Locate the cell with the specified text and output its [x, y] center coordinate. 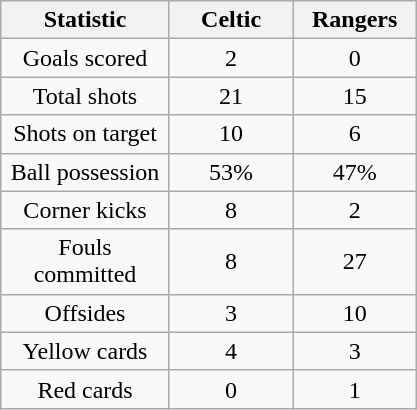
Offsides [86, 313]
Rangers [355, 20]
27 [355, 262]
Red cards [86, 389]
Celtic [231, 20]
Fouls committed [86, 262]
4 [231, 351]
53% [231, 172]
Ball possession [86, 172]
Goals scored [86, 58]
47% [355, 172]
15 [355, 96]
Statistic [86, 20]
21 [231, 96]
Yellow cards [86, 351]
1 [355, 389]
Corner kicks [86, 210]
Shots on target [86, 134]
6 [355, 134]
Total shots [86, 96]
